Return [x, y] of the center of cell containing provided text 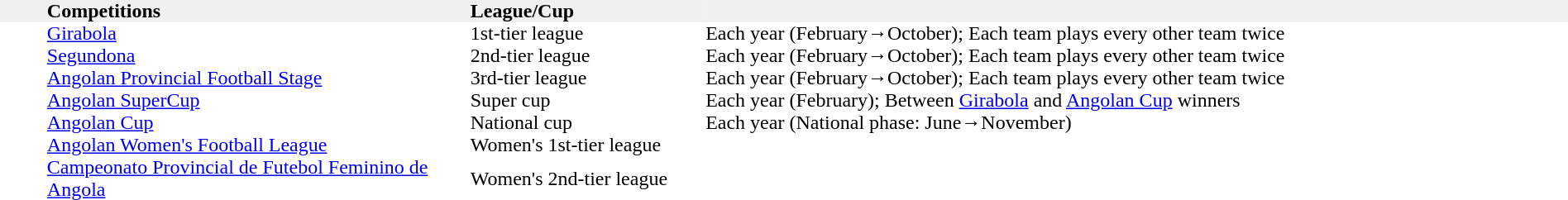
Segundona [259, 56]
Angolan Women's Football League [259, 145]
1st-tier league [588, 33]
Angolan SuperCup [259, 101]
Girabola [259, 33]
Super cup [588, 101]
Angolan Cup [259, 122]
Competitions [259, 12]
Women's 1st-tier league [588, 145]
Each year (February); Between Girabola and Angolan Cup winners [1136, 101]
2nd-tier league [588, 56]
Angolan Provincial Football Stage [259, 78]
National cup [588, 122]
League/Cup [588, 12]
Each year (National phase: June→November) [1136, 122]
3rd-tier league [588, 78]
